Detect which cell encompasses the target text, then output its (X, Y) center coordinate. 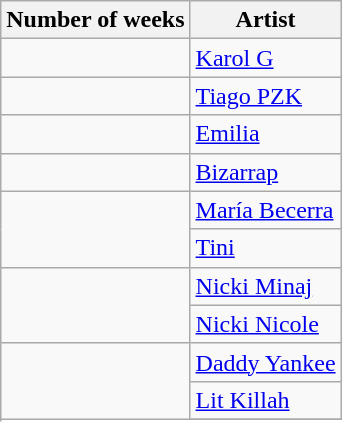
Number of weeks (96, 20)
Daddy Yankee (266, 362)
Emilia (266, 134)
María Becerra (266, 210)
Tini (266, 248)
Nicki Minaj (266, 286)
Artist (266, 20)
Bizarrap (266, 172)
Nicki Nicole (266, 324)
Lit Killah (266, 400)
Tiago PZK (266, 96)
Karol G (266, 58)
